Determine the [X, Y] coordinate at the center of the cell enclosing the given text.  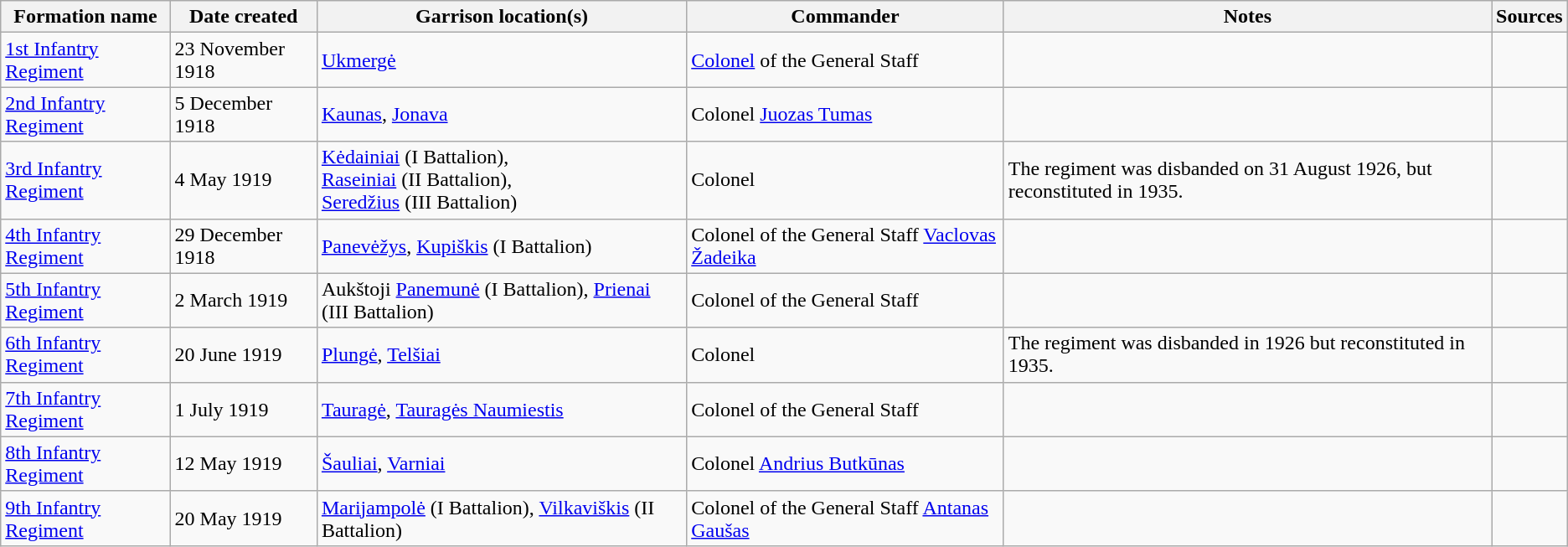
2nd Infantry Regiment [85, 114]
8th Infantry Regiment [85, 464]
Garrison location(s) [501, 17]
7th Infantry Regiment [85, 409]
Notes [1247, 17]
12 May 1919 [243, 464]
Plungė, Telšiai [501, 355]
1st Infantry Regiment [85, 60]
Colonel Andrius Butkūnas [846, 464]
Aukštoji Panemunė (I Battalion), Prienai (III Battalion) [501, 300]
9th Infantry Regiment [85, 518]
1 July 1919 [243, 409]
Kaunas, Jonava [501, 114]
3rd Infantry Regiment [85, 180]
Šauliai, Varniai [501, 464]
Kėdainiai (I Battalion),Raseiniai (II Battalion),Seredžius (III Battalion) [501, 180]
Colonel of the General Staff Antanas Gaušas [846, 518]
The regiment was disbanded in 1926 but reconstituted in 1935. [1247, 355]
Panevėžys, Kupiškis (I Battalion) [501, 246]
The regiment was disbanded on 31 August 1926, but reconstituted in 1935. [1247, 180]
20 May 1919 [243, 518]
2 March 1919 [243, 300]
29 December 1918 [243, 246]
Formation name [85, 17]
Ukmergė [501, 60]
5 December 1918 [243, 114]
Marijampolė (I Battalion), Vilkaviškis (II Battalion) [501, 518]
6th Infantry Regiment [85, 355]
Date created [243, 17]
23 November 1918 [243, 60]
Commander [846, 17]
Colonel Juozas Tumas [846, 114]
5th Infantry Regiment [85, 300]
4th Infantry Regiment [85, 246]
20 June 1919 [243, 355]
Tauragė, Tauragės Naumiestis [501, 409]
4 May 1919 [243, 180]
Colonel of the General Staff Vaclovas Žadeika [846, 246]
Sources [1529, 17]
